Pinpoint the cell where the given text exists, returning its (X, Y) midpoint coordinate. 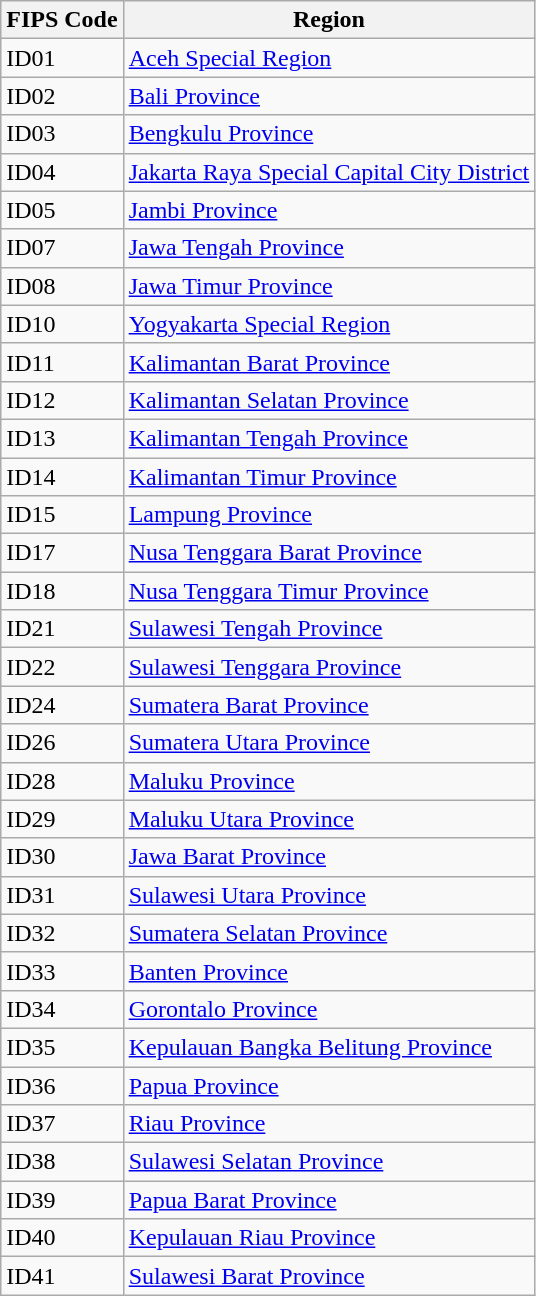
Jawa Tengah Province (329, 248)
Lampung Province (329, 515)
FIPS Code (62, 20)
ID15 (62, 515)
ID17 (62, 553)
ID18 (62, 591)
Bali Province (329, 96)
ID22 (62, 667)
ID36 (62, 1085)
Kalimantan Tengah Province (329, 438)
Riau Province (329, 1124)
Nusa Tenggara Barat Province (329, 553)
ID37 (62, 1124)
ID01 (62, 58)
ID26 (62, 743)
Nusa Tenggara Timur Province (329, 591)
ID02 (62, 96)
Kepulauan Bangka Belitung Province (329, 1047)
Jawa Timur Province (329, 286)
ID03 (62, 134)
ID34 (62, 1009)
Aceh Special Region (329, 58)
Jambi Province (329, 210)
ID21 (62, 629)
ID33 (62, 971)
ID40 (62, 1238)
Gorontalo Province (329, 1009)
Jawa Barat Province (329, 857)
Sulawesi Utara Province (329, 895)
ID32 (62, 933)
Sumatera Barat Province (329, 705)
ID28 (62, 781)
ID05 (62, 210)
Sulawesi Barat Province (329, 1276)
Bengkulu Province (329, 134)
ID08 (62, 286)
ID39 (62, 1200)
Kalimantan Timur Province (329, 477)
Kalimantan Barat Province (329, 362)
ID13 (62, 438)
Maluku Utara Province (329, 819)
ID14 (62, 477)
Sulawesi Tenggara Province (329, 667)
Kalimantan Selatan Province (329, 400)
ID38 (62, 1162)
ID30 (62, 857)
Sulawesi Selatan Province (329, 1162)
ID31 (62, 895)
Jakarta Raya Special Capital City District (329, 172)
ID07 (62, 248)
Papua Province (329, 1085)
ID11 (62, 362)
Sumatera Selatan Province (329, 933)
Maluku Province (329, 781)
Yogyakarta Special Region (329, 324)
ID24 (62, 705)
Kepulauan Riau Province (329, 1238)
Papua Barat Province (329, 1200)
ID10 (62, 324)
ID04 (62, 172)
Sulawesi Tengah Province (329, 629)
ID41 (62, 1276)
ID35 (62, 1047)
Sumatera Utara Province (329, 743)
ID29 (62, 819)
ID12 (62, 400)
Region (329, 20)
Banten Province (329, 971)
